For the text-containing cell, return its midpoint in [x, y] coordinate format. 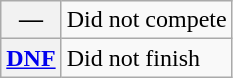
DNF [31, 58]
Did not compete [146, 20]
— [31, 20]
Did not finish [146, 58]
